Locate the cell with the specified text and output its (X, Y) center coordinate. 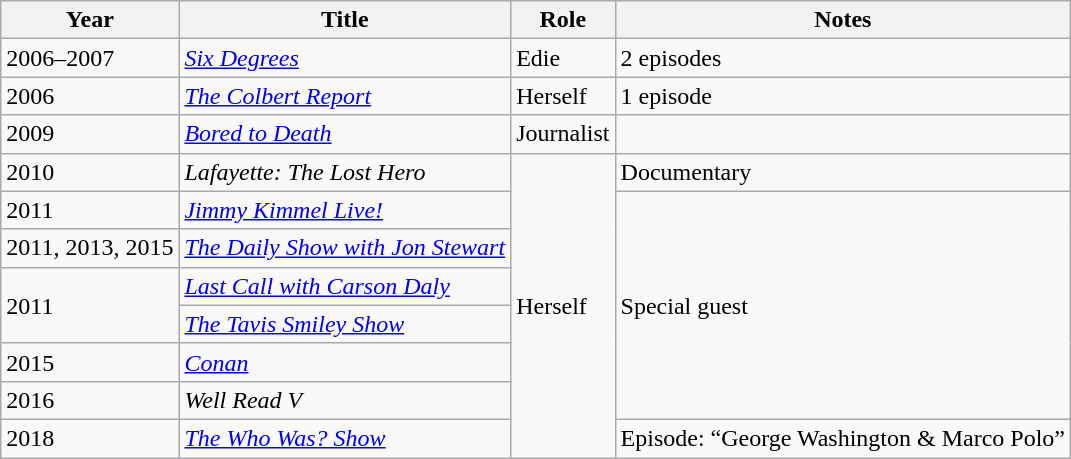
Documentary (843, 172)
1 episode (843, 96)
Last Call with Carson Daly (345, 286)
2018 (90, 438)
Lafayette: The Lost Hero (345, 172)
Notes (843, 20)
2009 (90, 134)
Year (90, 20)
2006 (90, 96)
Role (563, 20)
Jimmy Kimmel Live! (345, 210)
2015 (90, 362)
2011, 2013, 2015 (90, 248)
Special guest (843, 305)
Conan (345, 362)
The Colbert Report (345, 96)
2006–2007 (90, 58)
Edie (563, 58)
Title (345, 20)
Bored to Death (345, 134)
Episode: “George Washington & Marco Polo” (843, 438)
2010 (90, 172)
The Tavis Smiley Show (345, 324)
2 episodes (843, 58)
The Who Was? Show (345, 438)
Journalist (563, 134)
Six Degrees (345, 58)
Well Read V (345, 400)
2016 (90, 400)
The Daily Show with Jon Stewart (345, 248)
